Locate the cell with the specified text and output its [x, y] center coordinate. 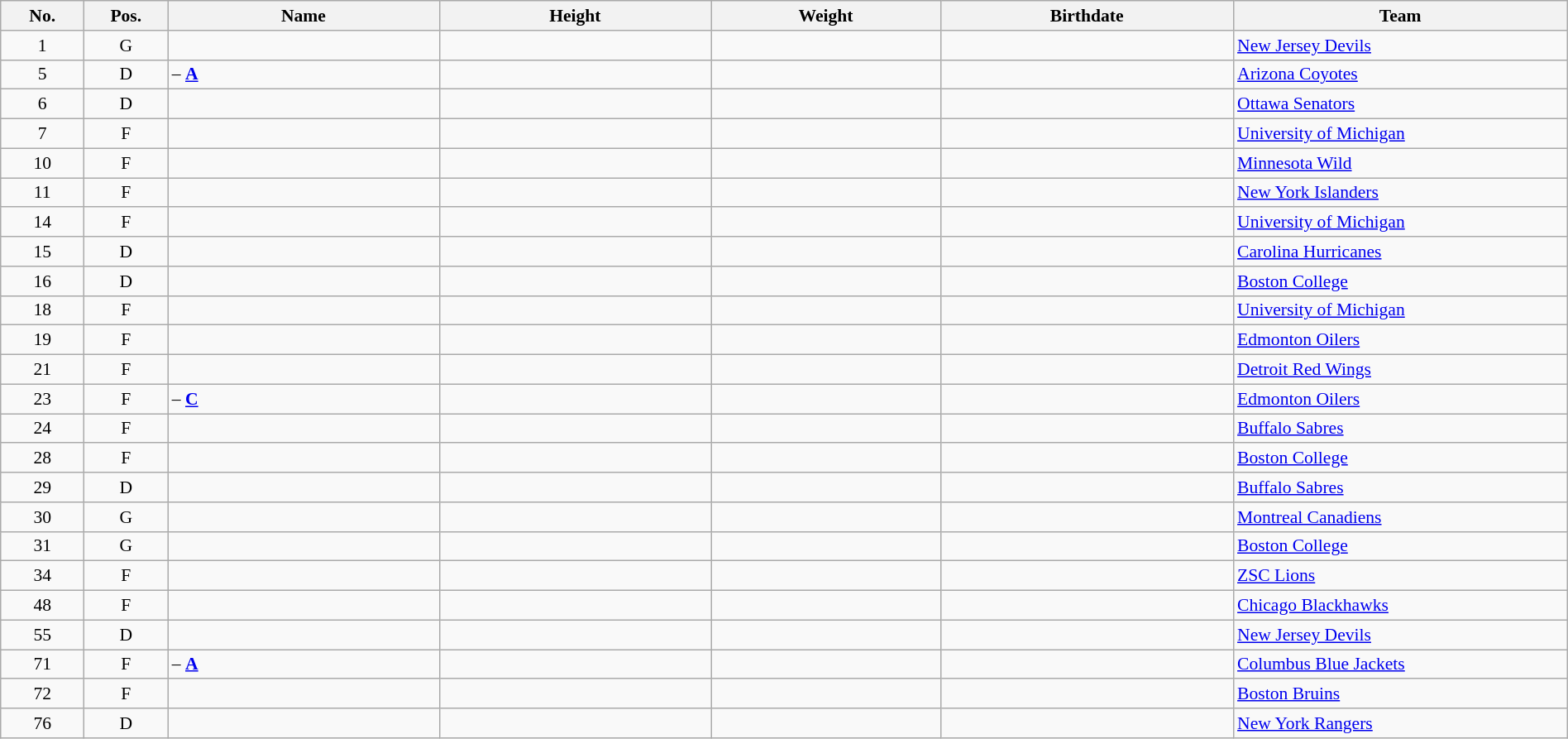
48 [43, 606]
6 [43, 104]
Name [304, 16]
16 [43, 281]
11 [43, 193]
29 [43, 487]
15 [43, 252]
71 [43, 665]
Ottawa Senators [1400, 104]
23 [43, 399]
14 [43, 223]
Detroit Red Wings [1400, 370]
7 [43, 134]
Carolina Hurricanes [1400, 252]
New York Rangers [1400, 723]
34 [43, 576]
Weight [826, 16]
Team [1400, 16]
31 [43, 546]
72 [43, 694]
Pos. [126, 16]
– C [304, 399]
No. [43, 16]
55 [43, 635]
ZSC Lions [1400, 576]
19 [43, 340]
New York Islanders [1400, 193]
30 [43, 517]
Montreal Canadiens [1400, 517]
10 [43, 163]
24 [43, 429]
28 [43, 458]
Boston Bruins [1400, 694]
Birthdate [1087, 16]
1 [43, 46]
76 [43, 723]
18 [43, 310]
Arizona Coyotes [1400, 74]
21 [43, 370]
Chicago Blackhawks [1400, 606]
Height [575, 16]
Columbus Blue Jackets [1400, 665]
Minnesota Wild [1400, 163]
5 [43, 74]
